Identify which cell holds the provided text, then report its [X, Y] central coordinate. 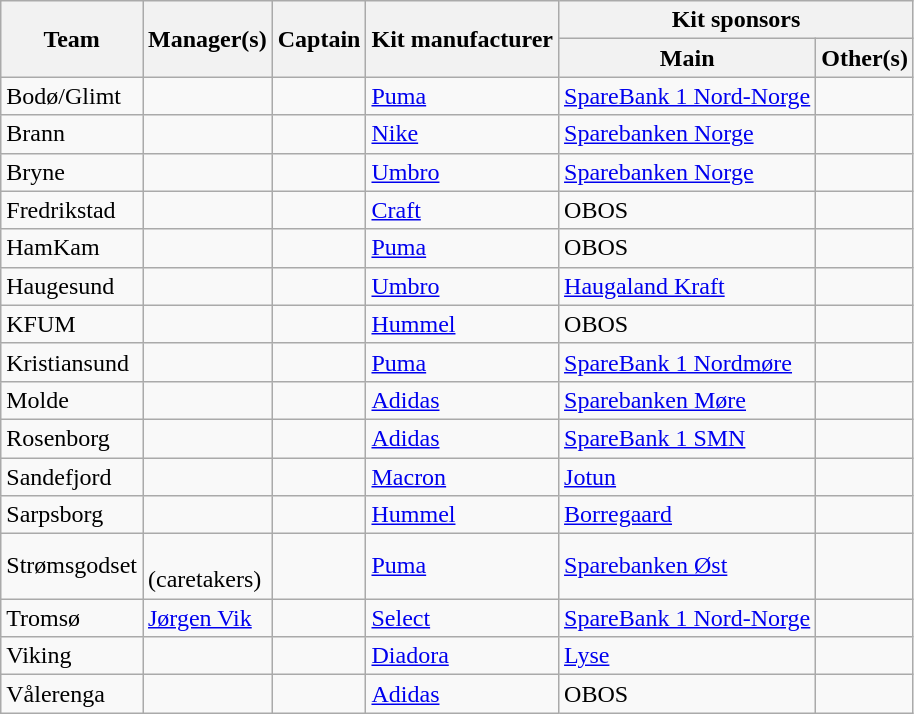
Macron [462, 477]
Rosenborg [72, 438]
Bodø/Glimt [72, 96]
Jotun [688, 477]
Other(s) [865, 58]
Captain [319, 39]
Nike [462, 134]
Jørgen Vik [207, 618]
Craft [462, 210]
Main [688, 58]
Haugesund [72, 286]
SpareBank 1 Nordmøre [688, 362]
Lyse [688, 656]
Tromsø [72, 618]
Diadora [462, 656]
SpareBank 1 SMN [688, 438]
Sarpsborg [72, 515]
Kit sponsors [736, 20]
HamKam [72, 248]
Kit manufacturer [462, 39]
Brann [72, 134]
KFUM [72, 324]
Fredrikstad [72, 210]
Vålerenga [72, 694]
(caretakers) [207, 566]
Sparebanken Møre [688, 400]
Borregaard [688, 515]
Strømsgodset [72, 566]
Team [72, 39]
Sandefjord [72, 477]
Bryne [72, 172]
Haugaland Kraft [688, 286]
Kristiansund [72, 362]
Molde [72, 400]
Viking [72, 656]
Sparebanken Øst [688, 566]
Select [462, 618]
Manager(s) [207, 39]
